Pinpoint the cell where the given text exists, returning its [x, y] midpoint coordinate. 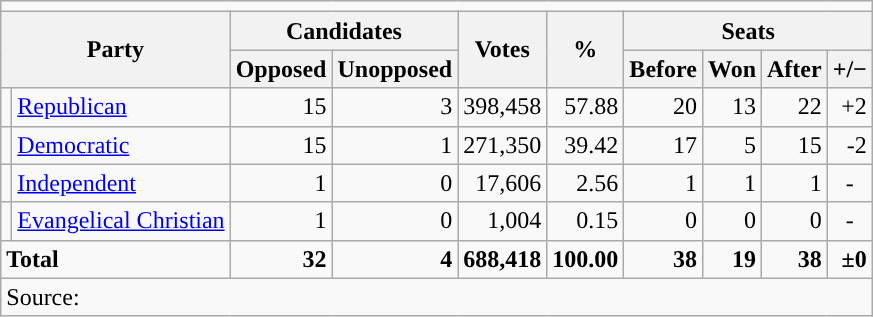
13 [732, 107]
2.56 [586, 183]
-2 [850, 145]
0.15 [586, 221]
4 [395, 259]
Opposed [281, 69]
After [795, 69]
Republican [121, 107]
17,606 [502, 183]
19 [732, 259]
3 [395, 107]
Source: [437, 297]
Independent [121, 183]
398,458 [502, 107]
+/− [850, 69]
±0 [850, 259]
+2 [850, 107]
Candidates [344, 31]
271,350 [502, 145]
% [586, 50]
100.00 [586, 259]
Seats [748, 31]
Total [116, 259]
17 [664, 145]
5 [732, 145]
57.88 [586, 107]
688,418 [502, 259]
Party [116, 50]
Evangelical Christian [121, 221]
1,004 [502, 221]
Unopposed [395, 69]
Before [664, 69]
Won [732, 69]
20 [664, 107]
39.42 [586, 145]
32 [281, 259]
22 [795, 107]
Votes [502, 50]
Democratic [121, 145]
